Provide the (X, Y) coordinate of the cell's center where the given text is located.  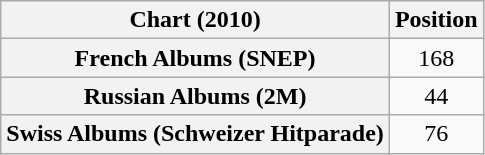
Swiss Albums (Schweizer Hitparade) (196, 134)
Chart (2010) (196, 20)
44 (436, 96)
168 (436, 58)
French Albums (SNEP) (196, 58)
Russian Albums (2M) (196, 96)
76 (436, 134)
Position (436, 20)
